Pinpoint the cell where the given text exists, returning its (X, Y) midpoint coordinate. 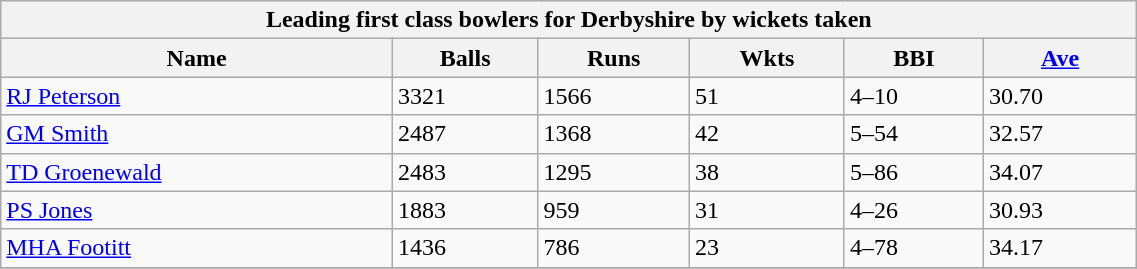
1566 (614, 96)
34.17 (1060, 248)
Name (197, 58)
31 (768, 210)
51 (768, 96)
TD Groenewald (197, 172)
GM Smith (197, 134)
786 (614, 248)
38 (768, 172)
BBI (914, 58)
Leading first class bowlers for Derbyshire by wickets taken (569, 20)
30.70 (1060, 96)
2483 (464, 172)
30.93 (1060, 210)
34.07 (1060, 172)
PS Jones (197, 210)
23 (768, 248)
2487 (464, 134)
1436 (464, 248)
1883 (464, 210)
Runs (614, 58)
1368 (614, 134)
Wkts (768, 58)
32.57 (1060, 134)
4–26 (914, 210)
5–54 (914, 134)
4–78 (914, 248)
959 (614, 210)
1295 (614, 172)
MHA Footitt (197, 248)
RJ Peterson (197, 96)
Ave (1060, 58)
Balls (464, 58)
4–10 (914, 96)
42 (768, 134)
5–86 (914, 172)
3321 (464, 96)
